Extract the [x, y] coordinate from the center of the cell holding the provided text.  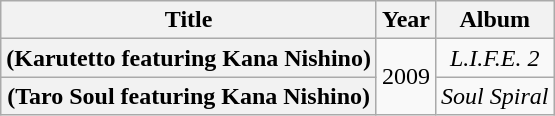
Soul Spiral [495, 96]
Album [495, 20]
2009 [406, 77]
(Taro Soul featuring Kana Nishino) [189, 96]
L.I.F.E. 2 [495, 58]
Title [189, 20]
(Karutetto featuring Kana Nishino) [189, 58]
Year [406, 20]
